Provide the (x, y) coordinate of the cell's center where the given text is located.  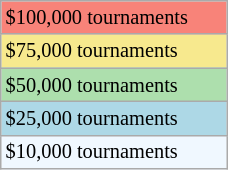
$50,000 tournaments (114, 85)
$75,000 tournaments (114, 51)
$100,000 tournaments (114, 17)
$10,000 tournaments (114, 152)
$25,000 tournaments (114, 118)
